Search for the cell housing the specified text and yield its [x, y] center coordinate. 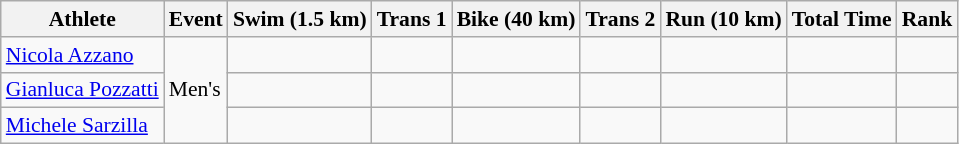
Athlete [82, 19]
Rank [928, 19]
Swim (1.5 km) [300, 19]
Run (10 km) [723, 19]
Gianluca Pozzatti [82, 90]
Trans 1 [412, 19]
Bike (40 km) [516, 19]
Total Time [842, 19]
Nicola Azzano [82, 55]
Men's [196, 90]
Event [196, 19]
Michele Sarzilla [82, 126]
Trans 2 [620, 19]
